From the cell containing the given text, extract its center point as [x, y] coordinate. 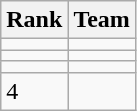
Rank [34, 20]
Team [102, 20]
4 [34, 91]
